For the text-containing cell, return its midpoint in [X, Y] coordinate format. 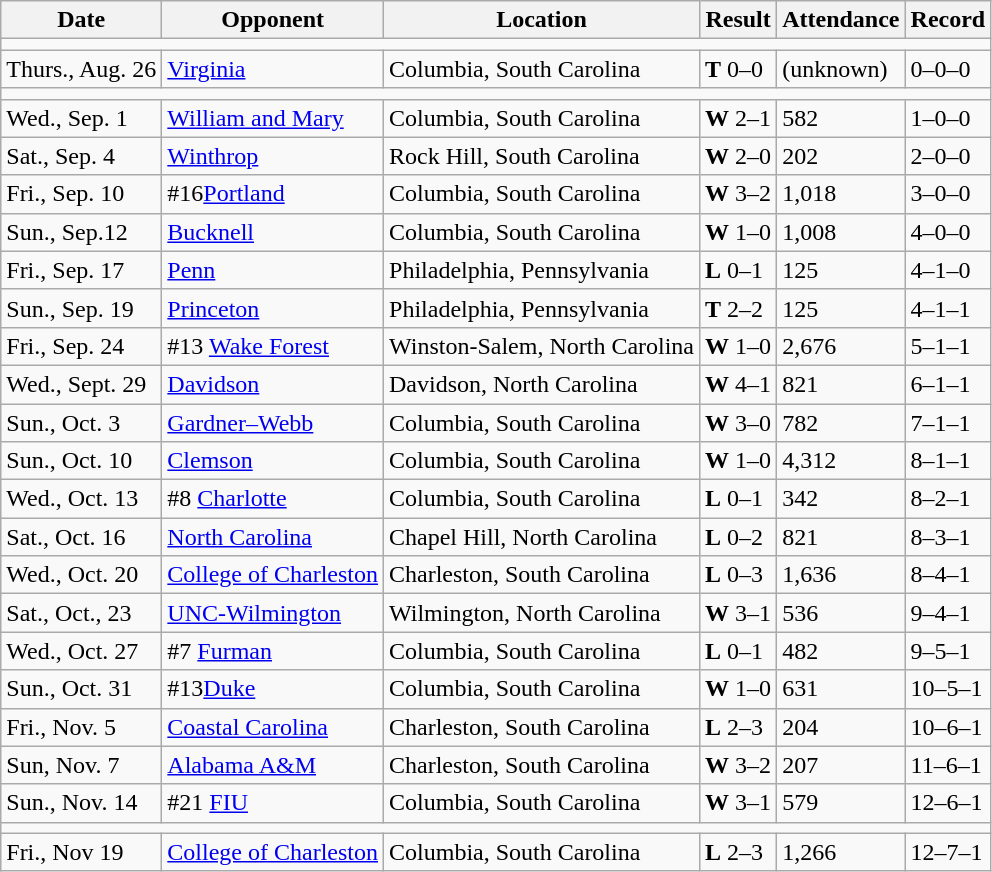
4–1–1 [948, 308]
Winthrop [273, 156]
207 [841, 765]
Clemson [273, 461]
Wilmington, North Carolina [542, 613]
#8 Charlotte [273, 499]
7–1–1 [948, 423]
Sun., Oct. 10 [82, 461]
10–6–1 [948, 727]
1,266 [841, 852]
Record [948, 20]
Penn [273, 270]
Rock Hill, South Carolina [542, 156]
1,636 [841, 575]
Alabama A&M [273, 765]
Thurs., Aug. 26 [82, 69]
582 [841, 118]
Sun., Oct. 3 [82, 423]
8–2–1 [948, 499]
204 [841, 727]
L 0–2 [738, 537]
4,312 [841, 461]
Wed., Oct. 20 [82, 575]
Chapel Hill, North Carolina [542, 537]
T 0–0 [738, 69]
3–0–0 [948, 194]
11–6–1 [948, 765]
579 [841, 803]
Sun., Nov. 14 [82, 803]
W 4–1 [738, 384]
Sun., Sep.12 [82, 232]
#7 Furman [273, 651]
Fri., Sep. 10 [82, 194]
12–7–1 [948, 852]
Fri., Sep. 17 [82, 270]
T 2–2 [738, 308]
631 [841, 689]
1,008 [841, 232]
W 3–0 [738, 423]
Fri., Sep. 24 [82, 346]
Princeton [273, 308]
342 [841, 499]
482 [841, 651]
Gardner–Webb [273, 423]
#13Duke [273, 689]
4–0–0 [948, 232]
1–0–0 [948, 118]
Bucknell [273, 232]
(unknown) [841, 69]
0–0–0 [948, 69]
UNC-Wilmington [273, 613]
Sat., Oct., 23 [82, 613]
L 0–3 [738, 575]
2,676 [841, 346]
Date [82, 20]
Sun, Nov. 7 [82, 765]
8–3–1 [948, 537]
Fri., Nov 19 [82, 852]
Winston-Salem, North Carolina [542, 346]
Wed., Oct. 13 [82, 499]
Sat., Sep. 4 [82, 156]
Sun., Oct. 31 [82, 689]
Wed., Sept. 29 [82, 384]
6–1–1 [948, 384]
Wed., Sep. 1 [82, 118]
782 [841, 423]
2–0–0 [948, 156]
Wed., Oct. 27 [82, 651]
202 [841, 156]
W 2–0 [738, 156]
W 2–1 [738, 118]
Fri., Nov. 5 [82, 727]
536 [841, 613]
8–1–1 [948, 461]
Davidson, North Carolina [542, 384]
#13 Wake Forest [273, 346]
Result [738, 20]
1,018 [841, 194]
Attendance [841, 20]
Virginia [273, 69]
Sat., Oct. 16 [82, 537]
10–5–1 [948, 689]
#16Portland [273, 194]
North Carolina [273, 537]
Coastal Carolina [273, 727]
12–6–1 [948, 803]
9–5–1 [948, 651]
4–1–0 [948, 270]
Sun., Sep. 19 [82, 308]
#21 FIU [273, 803]
Location [542, 20]
Opponent [273, 20]
9–4–1 [948, 613]
Davidson [273, 384]
5–1–1 [948, 346]
8–4–1 [948, 575]
William and Mary [273, 118]
